Pinpoint the cell where the given text exists, returning its (X, Y) midpoint coordinate. 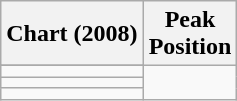
Chart (2008) (72, 34)
PeakPosition (190, 34)
